Return the (x, y) coordinate for the center point of the cell that contains the specified text.  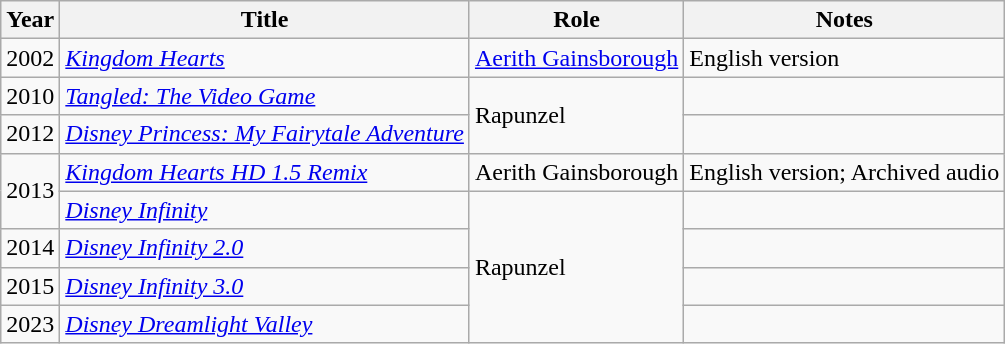
Role (576, 20)
2015 (30, 286)
Disney Infinity (265, 210)
2002 (30, 58)
Year (30, 20)
English version; Archived audio (844, 172)
Notes (844, 20)
Title (265, 20)
Kingdom Hearts (265, 58)
Disney Dreamlight Valley (265, 324)
English version (844, 58)
2010 (30, 96)
2014 (30, 248)
Disney Princess: My Fairytale Adventure (265, 134)
Disney Infinity 2.0 (265, 248)
Kingdom Hearts HD 1.5 Remix (265, 172)
Tangled: The Video Game (265, 96)
Disney Infinity 3.0 (265, 286)
2013 (30, 191)
2023 (30, 324)
2012 (30, 134)
